Return [x, y] of the center of cell containing provided text 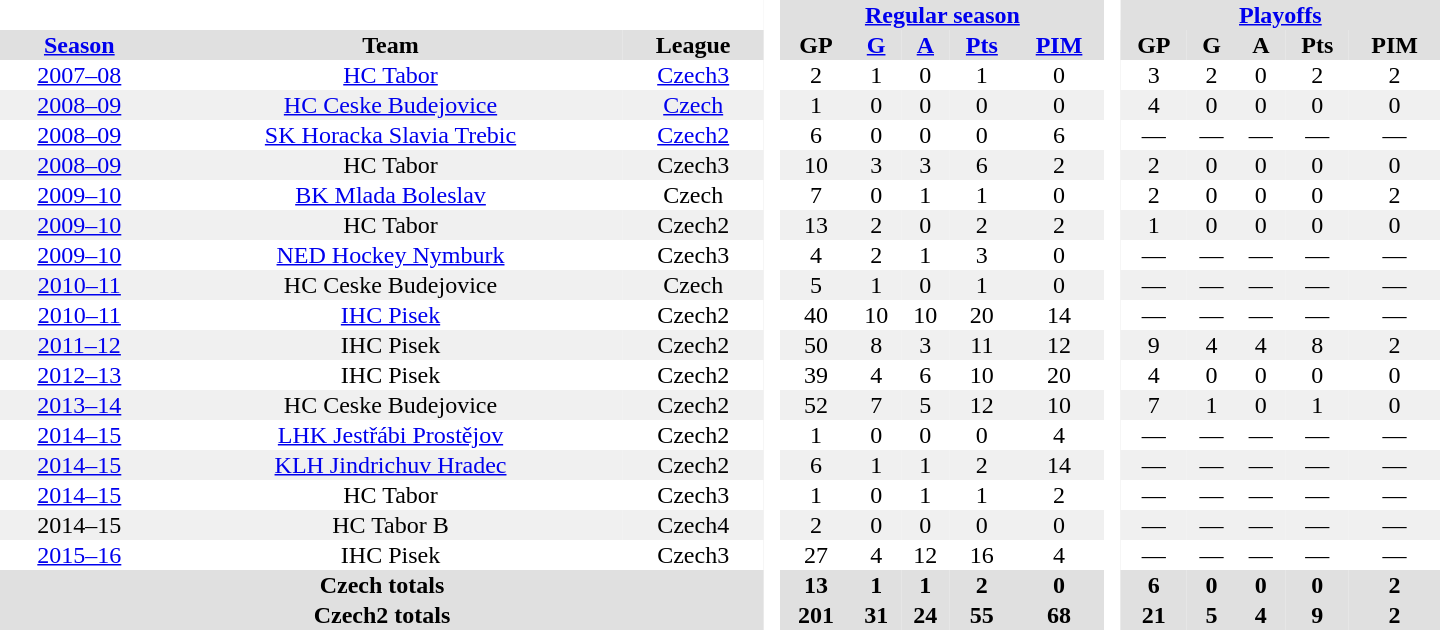
Playoffs [1280, 15]
11 [982, 345]
League [693, 45]
40 [816, 315]
HC Tabor B [391, 525]
Season [80, 45]
SK Horacka Slavia Trebic [391, 135]
Czech totals [382, 585]
Regular season [942, 15]
39 [816, 375]
2007–08 [80, 75]
BK Mlada Boleslav [391, 195]
52 [816, 405]
2012–13 [80, 375]
68 [1060, 615]
NED Hockey Nymburk [391, 255]
24 [926, 615]
2013–14 [80, 405]
Team [391, 45]
2015–16 [80, 555]
KLH Jindrichuv Hradec [391, 465]
Czech4 [693, 525]
2011–12 [80, 345]
50 [816, 345]
55 [982, 615]
LHK Jestřábi Prostějov [391, 435]
27 [816, 555]
Czech2 totals [382, 615]
201 [816, 615]
21 [1154, 615]
31 [876, 615]
16 [982, 555]
